Detect which cell encompasses the target text, then output its [X, Y] center coordinate. 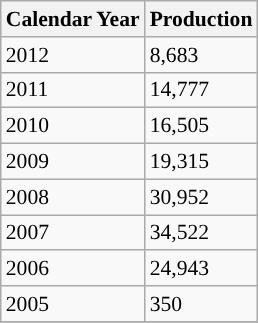
14,777 [202, 90]
24,943 [202, 269]
8,683 [202, 55]
2011 [73, 90]
2005 [73, 304]
Calendar Year [73, 19]
2012 [73, 55]
2009 [73, 162]
2006 [73, 269]
16,505 [202, 126]
2008 [73, 197]
2007 [73, 233]
2010 [73, 126]
19,315 [202, 162]
350 [202, 304]
30,952 [202, 197]
Production [202, 19]
34,522 [202, 233]
